Output the (X, Y) coordinate of the center of the cell containing the given text.  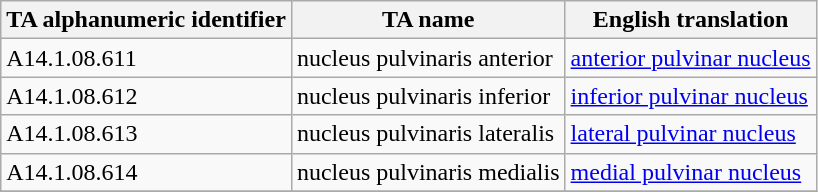
anterior pulvinar nucleus (690, 58)
TA alphanumeric identifier (146, 20)
A14.1.08.611 (146, 58)
nucleus pulvinaris medialis (428, 172)
A14.1.08.614 (146, 172)
lateral pulvinar nucleus (690, 134)
nucleus pulvinaris lateralis (428, 134)
nucleus pulvinaris inferior (428, 96)
A14.1.08.612 (146, 96)
TA name (428, 20)
nucleus pulvinaris anterior (428, 58)
medial pulvinar nucleus (690, 172)
A14.1.08.613 (146, 134)
inferior pulvinar nucleus (690, 96)
English translation (690, 20)
